Return the (x, y) coordinate for the center point of the cell that contains the specified text.  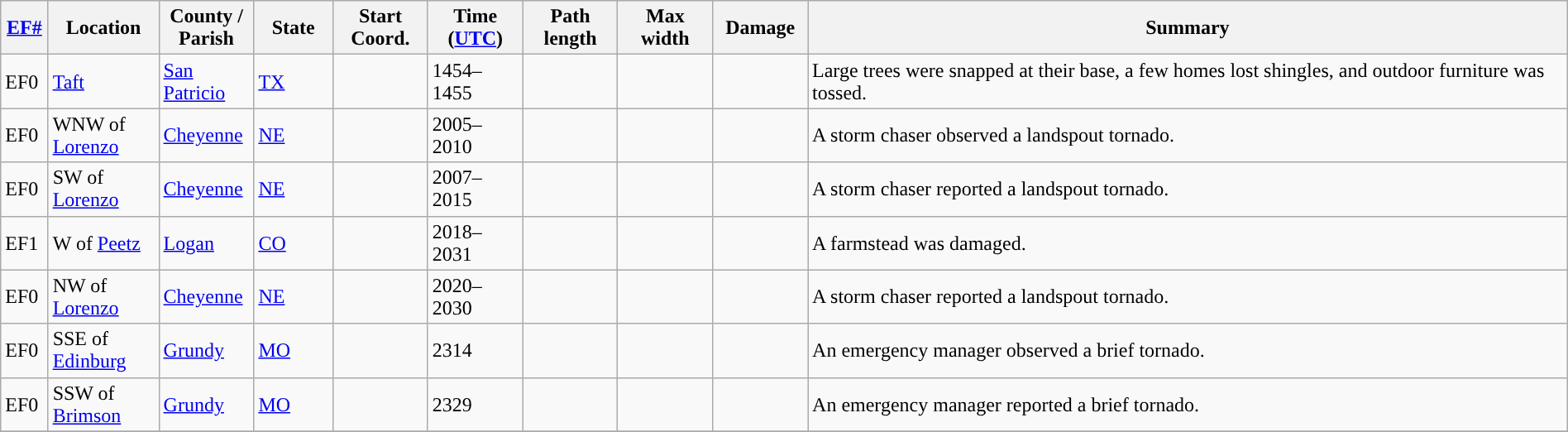
EF1 (25, 243)
Logan (207, 243)
San Patricio (207, 81)
An emergency manager reported a brief tornado. (1188, 404)
Time (UTC) (475, 28)
A storm chaser observed a landspout tornado. (1188, 136)
2005–2010 (475, 136)
2018–2031 (475, 243)
SW of Lorenzo (103, 189)
W of Peetz (103, 243)
Location (103, 28)
State (294, 28)
2329 (475, 404)
Max width (665, 28)
Path length (571, 28)
Damage (761, 28)
2020–2030 (475, 296)
An emergency manager observed a brief tornado. (1188, 351)
A farmstead was damaged. (1188, 243)
CO (294, 243)
WNW of Lorenzo (103, 136)
Taft (103, 81)
Large trees were snapped at their base, a few homes lost shingles, and outdoor furniture was tossed. (1188, 81)
TX (294, 81)
Start Coord. (380, 28)
EF# (25, 28)
Summary (1188, 28)
1454–1455 (475, 81)
SSE of Edinburg (103, 351)
NW of Lorenzo (103, 296)
2314 (475, 351)
County / Parish (207, 28)
2007–2015 (475, 189)
SSW of Brimson (103, 404)
